Return the (x, y) coordinate for the center point of the cell that contains the specified text.  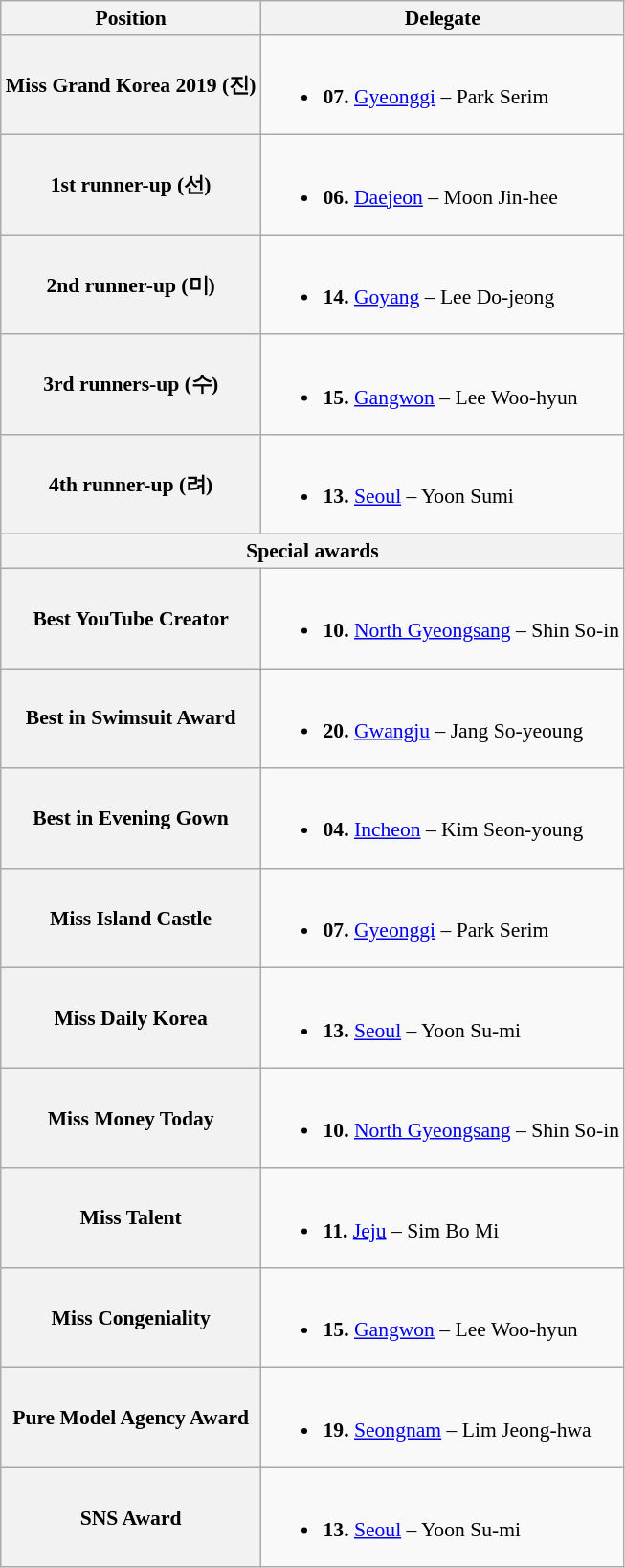
Special awards (312, 552)
Best YouTube Creator (131, 619)
20. Gwangju – Jang So-yeoung (443, 718)
Pure Model Agency Award (131, 1418)
04. Incheon – Kim Seon-young (443, 818)
Position (131, 18)
1st runner-up (선) (131, 185)
14. Goyang – Lee Do-jeong (443, 284)
2nd runner-up (미) (131, 284)
11. Jeju – Sim Bo Mi (443, 1218)
Miss Congeniality (131, 1318)
Delegate (443, 18)
Miss Talent (131, 1218)
SNS Award (131, 1518)
Miss Island Castle (131, 919)
4th runner-up (려) (131, 485)
06. Daejeon – Moon Jin-hee (443, 185)
3rd runners-up (수) (131, 385)
Miss Daily Korea (131, 1018)
Best in Swimsuit Award (131, 718)
Miss Money Today (131, 1118)
19. Seongnam – Lim Jeong-hwa (443, 1418)
13. Seoul – Yoon Sumi (443, 485)
Best in Evening Gown (131, 818)
Miss Grand Korea 2019 (진) (131, 85)
